Pinpoint the cell where the given text exists, returning its [x, y] midpoint coordinate. 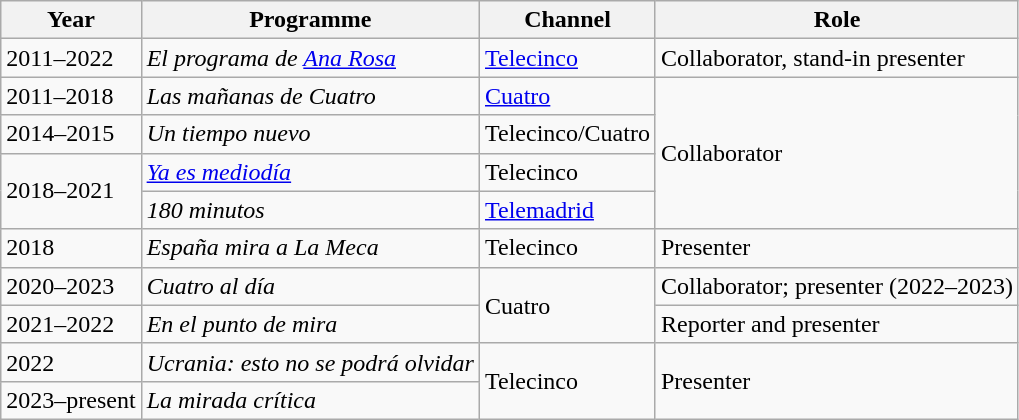
Las mañanas de Cuatro [310, 96]
En el punto de mira [310, 324]
Ucrania: esto no se podrá olvidar [310, 362]
2018 [71, 248]
2018–2021 [71, 191]
Collaborator [836, 153]
2023–present [71, 400]
Role [836, 20]
Cuatro al día [310, 286]
2021–2022 [71, 324]
Programme [310, 20]
La mirada crítica [310, 400]
2014–2015 [71, 134]
Telecinco/Cuatro [567, 134]
Collaborator, stand-in presenter [836, 58]
Telemadrid [567, 210]
2020–2023 [71, 286]
2022 [71, 362]
Collaborator; presenter (2022–2023) [836, 286]
Un tiempo nuevo [310, 134]
Ya es mediodía [310, 172]
Channel [567, 20]
2011–2022 [71, 58]
180 minutos [310, 210]
Reporter and presenter [836, 324]
España mira a La Meca [310, 248]
2011–2018 [71, 96]
El programa de Ana Rosa [310, 58]
Year [71, 20]
